Return (x, y) of the center of cell containing provided text 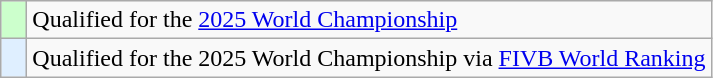
Qualified for the 2025 World Championship (369, 20)
Qualified for the 2025 World Championship via FIVB World Ranking (369, 58)
